Search for the cell housing the specified text and yield its (x, y) center coordinate. 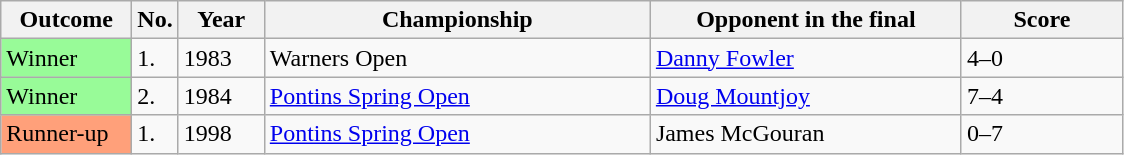
1983 (221, 58)
Championship (457, 20)
Warners Open (457, 58)
0–7 (1042, 134)
4–0 (1042, 58)
Outcome (66, 20)
James McGouran (806, 134)
Year (221, 20)
1984 (221, 96)
Danny Fowler (806, 58)
Opponent in the final (806, 20)
No. (155, 20)
1998 (221, 134)
Score (1042, 20)
2. (155, 96)
Runner-up (66, 134)
Doug Mountjoy (806, 96)
7–4 (1042, 96)
